Extract the (X, Y) coordinate from the center of the cell holding the provided text.  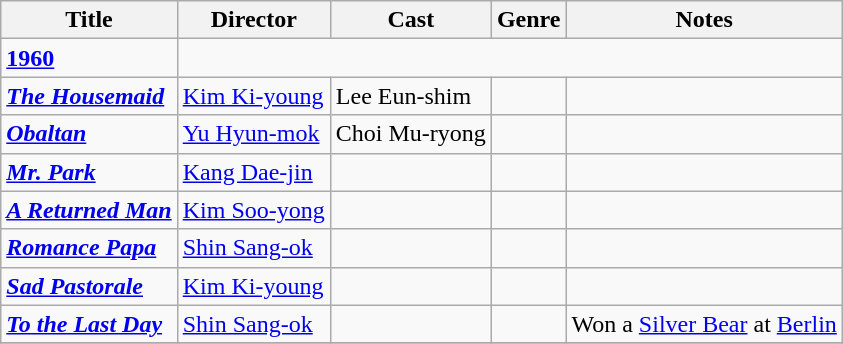
Genre (528, 20)
Notes (704, 20)
1960 (89, 58)
Mr. Park (89, 172)
The Housemaid (89, 96)
Lee Eun-shim (410, 96)
Obaltan (89, 134)
A Returned Man (89, 210)
To the Last Day (89, 324)
Romance Papa (89, 248)
Kang Dae-jin (254, 172)
Won a Silver Bear at Berlin (704, 324)
Yu Hyun-mok (254, 134)
Director (254, 20)
Kim Soo-yong (254, 210)
Cast (410, 20)
Sad Pastorale (89, 286)
Title (89, 20)
Choi Mu-ryong (410, 134)
